Return the (X, Y) coordinate for the center point of the cell that contains the specified text.  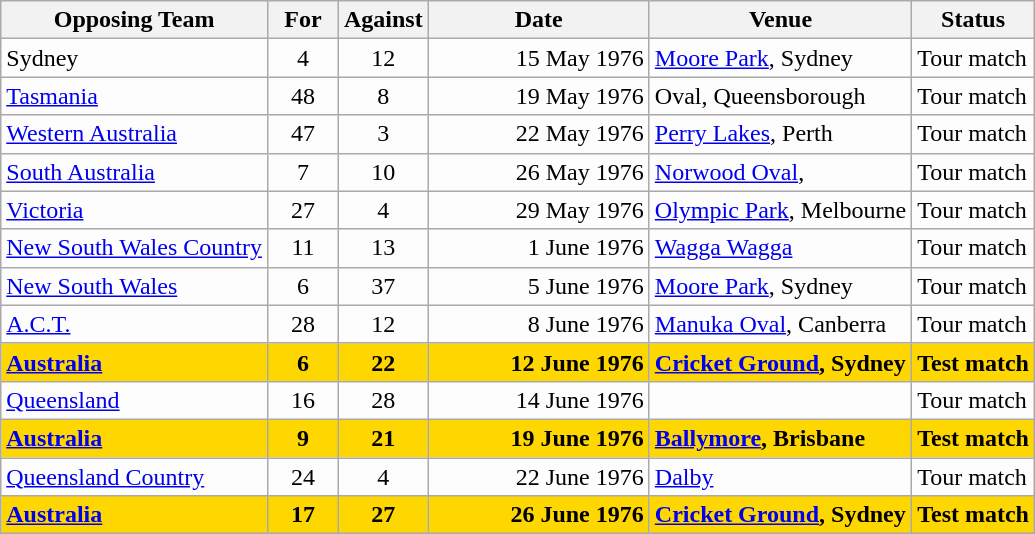
New South Wales (134, 286)
Dalby (780, 477)
South Australia (134, 172)
A.C.T. (134, 324)
Manuka Oval, Canberra (780, 324)
Queensland Country (134, 477)
19 May 1976 (538, 96)
19 June 1976 (538, 438)
Perry Lakes, Perth (780, 134)
12 June 1976 (538, 362)
Victoria (134, 210)
16 (302, 400)
Venue (780, 20)
8 (383, 96)
11 (302, 248)
Norwood Oval, (780, 172)
29 May 1976 (538, 210)
Wagga Wagga (780, 248)
17 (302, 515)
14 June 1976 (538, 400)
37 (383, 286)
22 May 1976 (538, 134)
Queensland (134, 400)
Tasmania (134, 96)
Oval, Queensborough (780, 96)
48 (302, 96)
22 (383, 362)
3 (383, 134)
21 (383, 438)
15 May 1976 (538, 58)
Sydney (134, 58)
22 June 1976 (538, 477)
24 (302, 477)
Western Australia (134, 134)
26 May 1976 (538, 172)
26 June 1976 (538, 515)
Olympic Park, Melbourne (780, 210)
13 (383, 248)
7 (302, 172)
Opposing Team (134, 20)
New South Wales Country (134, 248)
For (302, 20)
10 (383, 172)
47 (302, 134)
Date (538, 20)
Against (383, 20)
Status (974, 20)
9 (302, 438)
Ballymore, Brisbane (780, 438)
1 June 1976 (538, 248)
5 June 1976 (538, 286)
8 June 1976 (538, 324)
